Provide the [X, Y] coordinate of the cell's center where the given text is located.  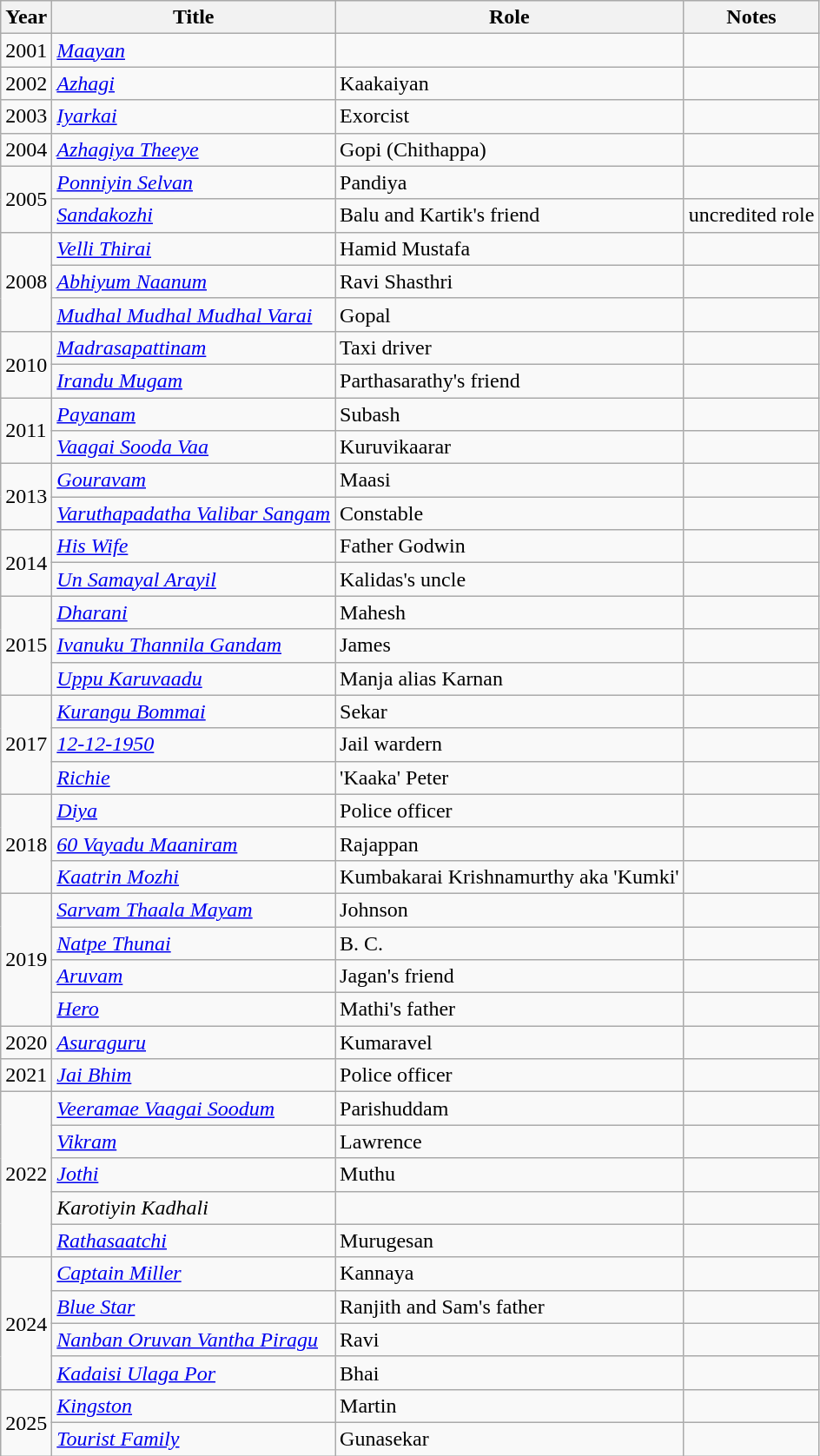
Exorcist [510, 116]
Captain Miller [194, 1274]
Dharani [194, 612]
Un Samayal Arayil [194, 579]
2017 [26, 745]
Kadaisi Ulaga Por [194, 1373]
2013 [26, 497]
Constable [510, 513]
2011 [26, 431]
Ravi Shasthri [510, 281]
Title [194, 17]
Muthu [510, 1175]
60 Vayadu Maaniram [194, 844]
His Wife [194, 546]
Maayan [194, 50]
Azhagiya Theeye [194, 149]
Gouravam [194, 480]
2019 [26, 959]
Kaatrin Mozhi [194, 877]
uncredited role [751, 215]
Asuraguru [194, 1042]
Diya [194, 811]
Rajappan [510, 844]
Velli Thirai [194, 248]
Jagan's friend [510, 976]
Sarvam Thaala Mayam [194, 910]
Role [510, 17]
Kaakaiyan [510, 83]
Payanam [194, 414]
Jothi [194, 1175]
Mudhal Mudhal Mudhal Varai [194, 314]
Johnson [510, 910]
Madrasapattinam [194, 347]
Gunasekar [510, 1439]
Father Godwin [510, 546]
Blue Star [194, 1307]
Vaagai Sooda Vaa [194, 447]
2025 [26, 1422]
Mathi's father [510, 1009]
Tourist Family [194, 1439]
Jail wardern [510, 745]
Richie [194, 778]
2010 [26, 364]
Ravi [510, 1340]
Ranjith and Sam's father [510, 1307]
Jai Bhim [194, 1075]
2018 [26, 844]
Nanban Oruvan Vantha Piragu [194, 1340]
Uppu Karuvaadu [194, 678]
Manja alias Karnan [510, 678]
2014 [26, 563]
Gopal [510, 314]
Vikram [194, 1142]
Iyarkai [194, 116]
2024 [26, 1323]
2020 [26, 1042]
Pandiya [510, 182]
Notes [751, 17]
Lawrence [510, 1142]
Kalidas's uncle [510, 579]
Kingston [194, 1406]
Natpe Thunai [194, 943]
Veeramae Vaagai Soodum [194, 1109]
2003 [26, 116]
B. C. [510, 943]
Ivanuku Thannila Gandam [194, 645]
James [510, 645]
Maasi [510, 480]
Kurangu Bommai [194, 711]
Hero [194, 1009]
Varuthapadatha Valibar Sangam [194, 513]
Sekar [510, 711]
Karotiyin Kadhali [194, 1208]
Kannaya [510, 1274]
Balu and Kartik's friend [510, 215]
Hamid Mustafa [510, 248]
2022 [26, 1175]
2005 [26, 199]
Aruvam [194, 976]
Parthasarathy's friend [510, 381]
2021 [26, 1075]
'Kaaka' Peter [510, 778]
Murugesan [510, 1241]
Subash [510, 414]
Azhagi [194, 83]
Abhiyum Naanum [194, 281]
Bhai [510, 1373]
Martin [510, 1406]
2004 [26, 149]
2015 [26, 645]
Kumaravel [510, 1042]
2002 [26, 83]
Parishuddam [510, 1109]
12-12-1950 [194, 745]
2008 [26, 281]
Irandu Mugam [194, 381]
Mahesh [510, 612]
Kumbakarai Krishnamurthy aka 'Kumki' [510, 877]
Gopi (Chithappa) [510, 149]
Sandakozhi [194, 215]
Rathasaatchi [194, 1241]
Taxi driver [510, 347]
Ponniyin Selvan [194, 182]
Kuruvikaarar [510, 447]
2001 [26, 50]
Year [26, 17]
